Return [X, Y] of the center of cell containing provided text 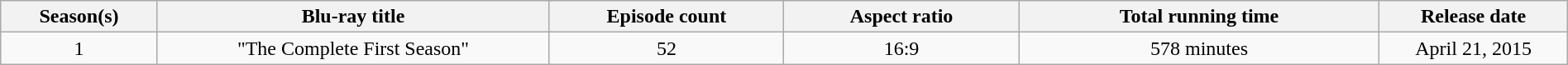
Season(s) [79, 17]
"The Complete First Season" [353, 48]
578 minutes [1199, 48]
April 21, 2015 [1474, 48]
Release date [1474, 17]
Total running time [1199, 17]
Episode count [667, 17]
1 [79, 48]
Blu-ray title [353, 17]
52 [667, 48]
Aspect ratio [901, 17]
16:9 [901, 48]
